Search for the cell housing the specified text and yield its [X, Y] center coordinate. 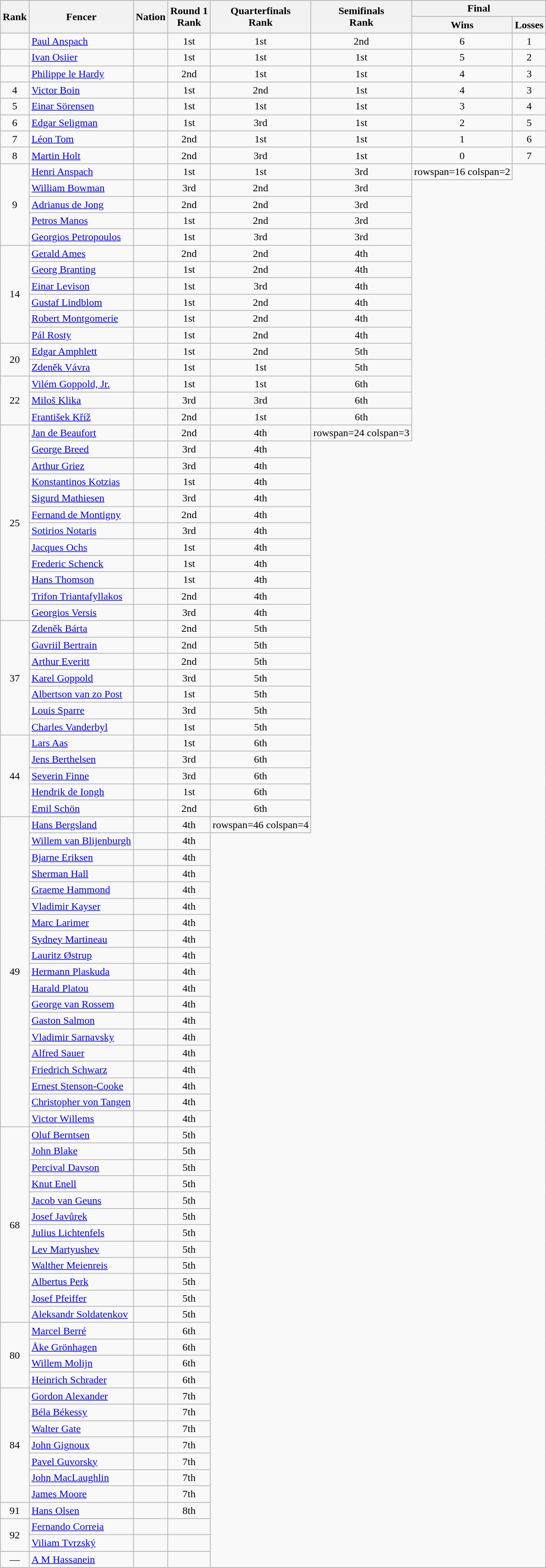
8th [189, 1510]
22 [15, 400]
Walter Gate [82, 1429]
rowspan=24 colspan=3 [361, 433]
rowspan=16 colspan=2 [462, 172]
Henri Anspach [82, 172]
George van Rossem [82, 1004]
Viliam Tvrzský [82, 1543]
Willem Molijn [82, 1363]
George Breed [82, 449]
Josef Pfeiffer [82, 1298]
Friedrich Schwarz [82, 1070]
Jacques Ochs [82, 547]
Oluf Berntsen [82, 1135]
John Blake [82, 1151]
Georgios Petropoulos [82, 237]
Gerald Ames [82, 253]
Arthur Griez [82, 465]
Albertus Perk [82, 1282]
Vladimir Sarnavsky [82, 1037]
Ivan Osiier [82, 57]
Victor Willems [82, 1119]
Petros Manos [82, 221]
Paul Anspach [82, 41]
Albertson van zo Post [82, 694]
rowspan=46 colspan=4 [261, 825]
80 [15, 1355]
Hendrik de Iongh [82, 792]
Hermann Plaskuda [82, 971]
Karel Goppold [82, 678]
František Kříž [82, 416]
Fencer [82, 17]
Einar Levison [82, 286]
Percival Davson [82, 1167]
91 [15, 1510]
68 [15, 1225]
Ernest Stenson-Cooke [82, 1086]
9 [15, 204]
49 [15, 972]
Einar Sörensen [82, 106]
Graeme Hammond [82, 890]
Aleksandr Soldatenkov [82, 1315]
Hans Olsen [82, 1510]
Georgios Versis [82, 612]
Gustaf Lindblom [82, 302]
14 [15, 294]
Sydney Martineau [82, 939]
Martin Holt [82, 155]
Miloš Klika [82, 400]
Knut Enell [82, 1184]
Emil Schön [82, 808]
Pál Rosty [82, 335]
Severin Finne [82, 776]
Sherman Hall [82, 874]
Vilém Goppold, Jr. [82, 384]
Robert Montgomerie [82, 319]
Konstantinos Kotzias [82, 482]
Hans Bergsland [82, 825]
Julius Lichtenfels [82, 1233]
Josef Javůrek [82, 1216]
Fernand de Montigny [82, 515]
Philippe le Hardy [82, 74]
Léon Tom [82, 139]
Arthur Everitt [82, 661]
Hans Thomson [82, 580]
92 [15, 1535]
Åke Grönhagen [82, 1347]
Zdeněk Vávra [82, 368]
Willem van Blijenburgh [82, 841]
Béla Békessy [82, 1412]
Wins [462, 25]
A M Hassanein [82, 1559]
Rank [15, 17]
Zdeněk Bárta [82, 629]
Edgar Seligman [82, 123]
20 [15, 359]
Jens Berthelsen [82, 760]
Frederic Schenck [82, 564]
Georg Branting [82, 270]
Pavel Guvorsky [82, 1461]
Edgar Amphlett [82, 351]
Christopher von Tangen [82, 1102]
8 [15, 155]
Adrianus de Jong [82, 205]
Fernando Correia [82, 1527]
John Gignoux [82, 1445]
Losses [529, 25]
William Bowman [82, 188]
Final [479, 9]
Lauritz Østrup [82, 955]
Bjarne Eriksen [82, 857]
Louis Sparre [82, 710]
0 [462, 155]
44 [15, 776]
James Moore [82, 1494]
Heinrich Schrader [82, 1380]
SemifinalsRank [361, 17]
Trifon Triantafyllakos [82, 596]
— [15, 1559]
Sigurd Mathiesen [82, 498]
Harald Platou [82, 988]
Lev Martyushev [82, 1249]
Charles Vanderbyl [82, 727]
Walther Meienreis [82, 1266]
Victor Boin [82, 90]
25 [15, 522]
37 [15, 678]
Alfred Sauer [82, 1053]
Vladimir Kayser [82, 906]
Gordon Alexander [82, 1396]
Gaston Salmon [82, 1021]
Sotirios Notaris [82, 531]
QuarterfinalsRank [261, 17]
Round 1Rank [189, 17]
Gavriil Bertrain [82, 645]
Nation [151, 17]
84 [15, 1445]
Jan de Beaufort [82, 433]
Lars Aas [82, 743]
Marc Larimer [82, 923]
Marcel Berré [82, 1331]
Jacob van Geuns [82, 1200]
John MacLaughlin [82, 1478]
